Output the (X, Y) coordinate of the center of the cell containing the given text.  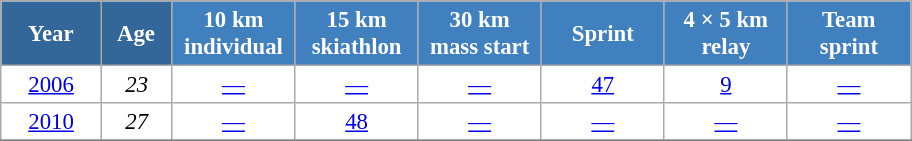
48 (356, 122)
10 km individual (234, 34)
27 (136, 122)
Year (52, 34)
47 (602, 85)
2010 (52, 122)
23 (136, 85)
4 × 5 km relay (726, 34)
9 (726, 85)
2006 (52, 85)
Age (136, 34)
30 km mass start (480, 34)
Team sprint (848, 34)
15 km skiathlon (356, 34)
Sprint (602, 34)
